Determine the (X, Y) coordinate at the center of the cell enclosing the given text.  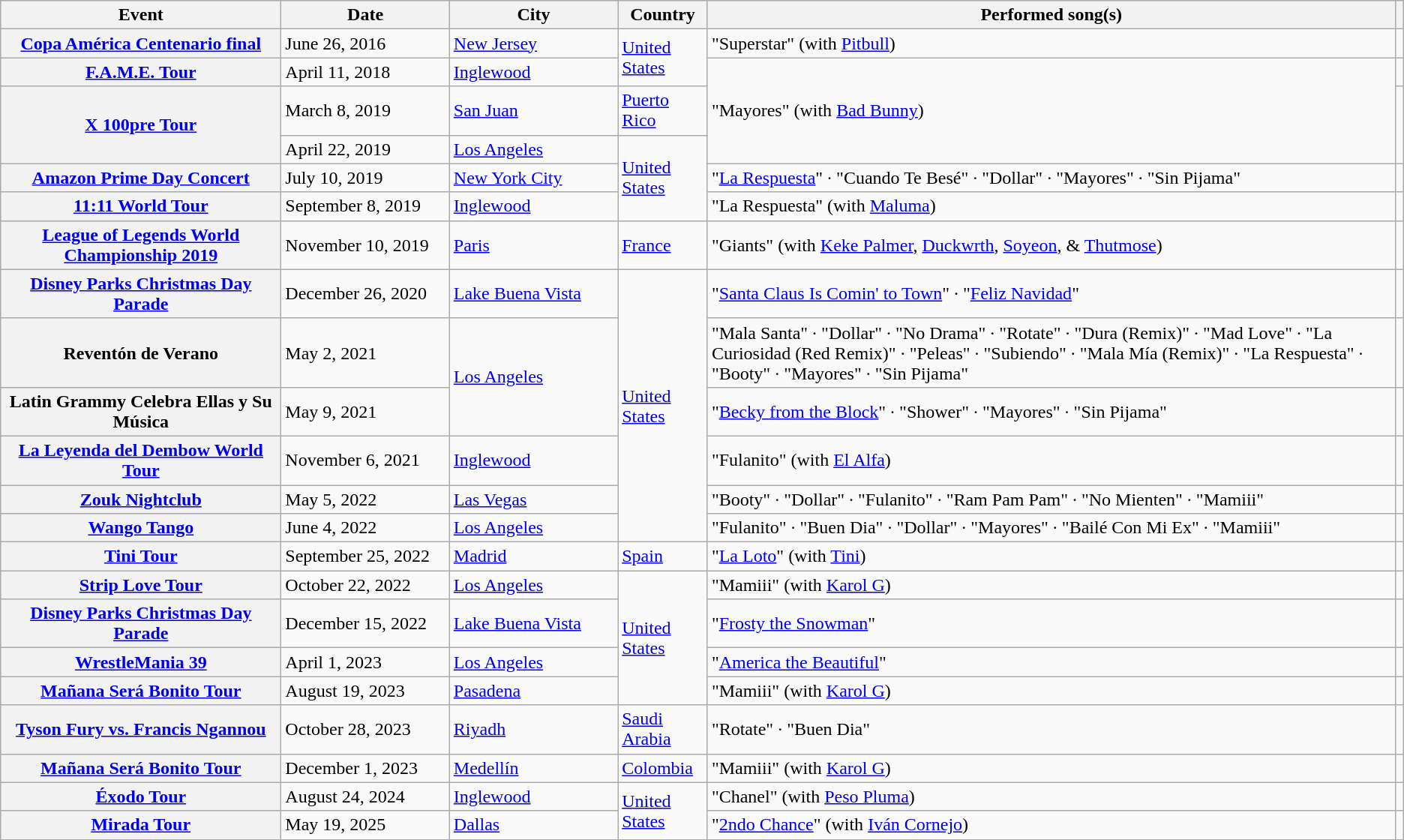
"Superstar" (with Pitbull) (1051, 43)
"2ndo Chance" (with Iván Cornejo) (1051, 825)
Copa América Centenario final (141, 43)
"America the Beautiful" (1051, 662)
"Frosty the Snowman" (1051, 624)
December 1, 2023 (365, 768)
Riyadh (533, 729)
April 1, 2023 (365, 662)
Latin Grammy Celebra Ellas y Su Música (141, 411)
Wango Tango (141, 528)
September 25, 2022 (365, 556)
Event (141, 15)
August 19, 2023 (365, 691)
Strip Love Tour (141, 585)
WrestleMania 39 (141, 662)
Performed song(s) (1051, 15)
August 24, 2024 (365, 796)
Medellín (533, 768)
"La Loto" (with Tini) (1051, 556)
Paris (533, 244)
December 15, 2022 (365, 624)
League of Legends World Championship 2019 (141, 244)
May 2, 2021 (365, 352)
F.A.M.E. Tour (141, 72)
July 10, 2019 (365, 178)
Dallas (533, 825)
Puerto Rico (663, 111)
"La Respuesta" · "Cuando Te Besé" · "Dollar" · "Mayores" · "Sin Pijama" (1051, 178)
October 28, 2023 (365, 729)
Las Vegas (533, 499)
Madrid (533, 556)
City (533, 15)
Pasadena (533, 691)
May 9, 2021 (365, 411)
April 22, 2019 (365, 149)
"Rotate" · "Buen Dia" (1051, 729)
Saudi Arabia (663, 729)
April 11, 2018 (365, 72)
Mirada Tour (141, 825)
Date (365, 15)
May 19, 2025 (365, 825)
Amazon Prime Day Concert (141, 178)
"Becky from the Block" · "Shower" · "Mayores" · "Sin Pijama" (1051, 411)
San Juan (533, 111)
"Giants" (with Keke Palmer, Duckwrth, Soyeon, & Thutmose) (1051, 244)
November 6, 2021 (365, 460)
"La Respuesta" (with Maluma) (1051, 206)
September 8, 2019 (365, 206)
France (663, 244)
"Santa Claus Is Comin' to Town" · "Feliz Navidad" (1051, 294)
Tini Tour (141, 556)
May 5, 2022 (365, 499)
November 10, 2019 (365, 244)
Zouk Nightclub (141, 499)
Country (663, 15)
"Chanel" (with Peso Pluma) (1051, 796)
11:11 World Tour (141, 206)
"Booty" · "Dollar" · "Fulanito" · "Ram Pam Pam" · "No Mienten" · "Mamiii" (1051, 499)
New York City (533, 178)
Reventón de Verano (141, 352)
October 22, 2022 (365, 585)
X 100pre Tour (141, 124)
March 8, 2019 (365, 111)
"Mayores" (with Bad Bunny) (1051, 111)
June 26, 2016 (365, 43)
"Fulanito" · "Buen Dia" · "Dollar" · "Mayores" · "Bailé Con Mi Ex" · "Mamiii" (1051, 528)
Spain (663, 556)
June 4, 2022 (365, 528)
La Leyenda del Dembow World Tour (141, 460)
Éxodo Tour (141, 796)
"Fulanito" (with El Alfa) (1051, 460)
Tyson Fury vs. Francis Ngannou (141, 729)
Colombia (663, 768)
December 26, 2020 (365, 294)
New Jersey (533, 43)
